Search for the cell housing the specified text and yield its (X, Y) center coordinate. 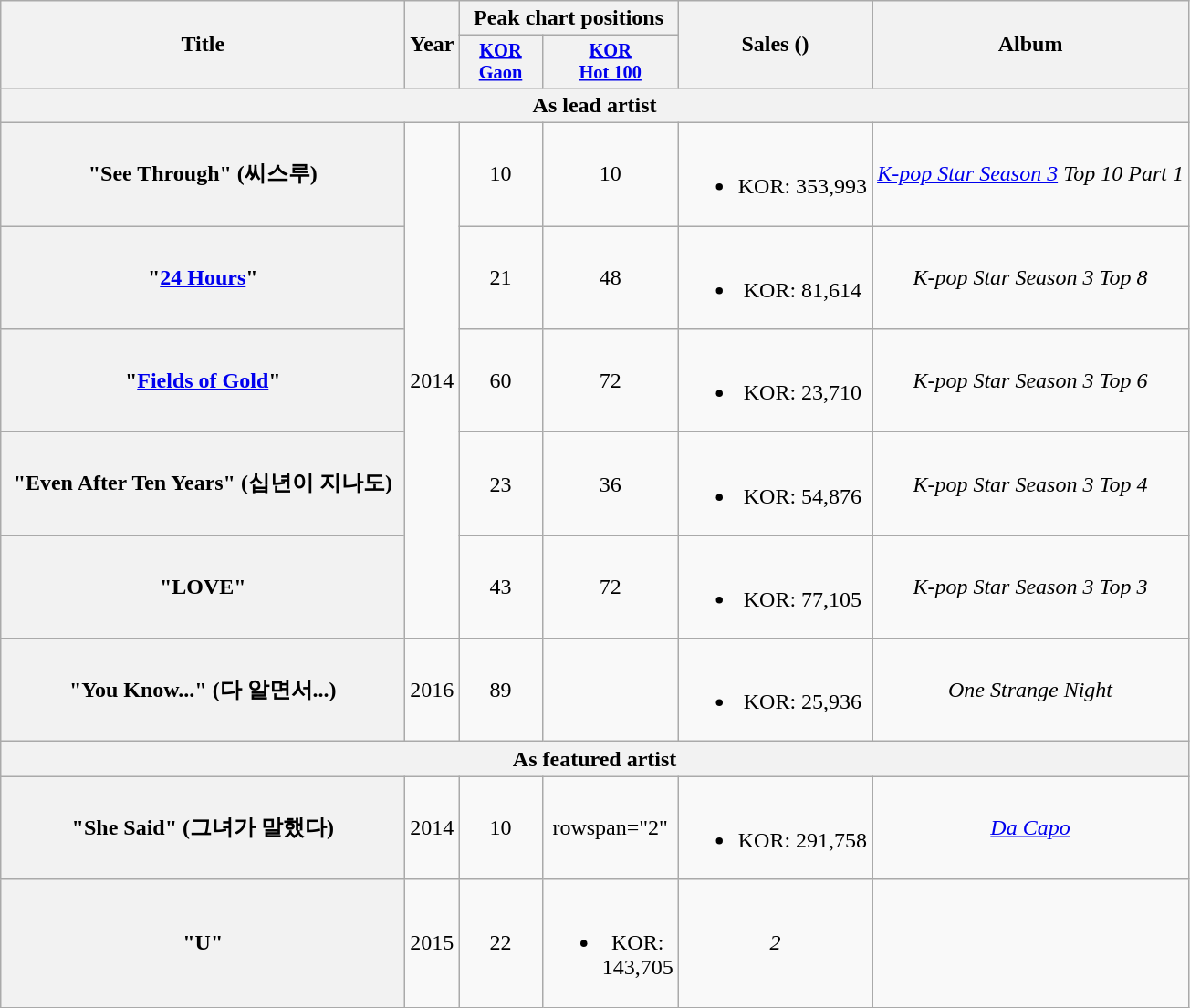
Year (433, 45)
KOR: 143,705 (610, 943)
One Strange Night (1031, 690)
"You Know..." (다 알면서...) (203, 690)
"Fields of Gold" (203, 381)
KOR: 77,105 (775, 587)
As lead artist (595, 105)
KOR: 23,710 (775, 381)
2 (775, 943)
As featured artist (595, 759)
K-pop Star Season 3 Top 8 (1031, 277)
KOR: 81,614 (775, 277)
KOR: 25,936 (775, 690)
22 (500, 943)
"See Through" (씨스루) (203, 175)
Sales () (775, 45)
KOR: 54,876 (775, 483)
89 (500, 690)
KORHot 100 (610, 62)
K-pop Star Season 3 Top 4 (1031, 483)
K-pop Star Season 3 Top 10 Part 1 (1031, 175)
48 (610, 277)
21 (500, 277)
2015 (433, 943)
"U" (203, 943)
60 (500, 381)
Album (1031, 45)
K-pop Star Season 3 Top 6 (1031, 381)
"She Said" (그녀가 말했다) (203, 828)
"LOVE" (203, 587)
K-pop Star Season 3 Top 3 (1031, 587)
KOR: 291,758 (775, 828)
KOR: 353,993 (775, 175)
Da Capo (1031, 828)
36 (610, 483)
23 (500, 483)
"Even After Ten Years" (십년이 지나도) (203, 483)
43 (500, 587)
2016 (433, 690)
"24 Hours" (203, 277)
KORGaon (500, 62)
rowspan="2" (610, 828)
Peak chart positions (569, 18)
Title (203, 45)
